Output the (x, y) coordinate of the center of the cell containing the given text.  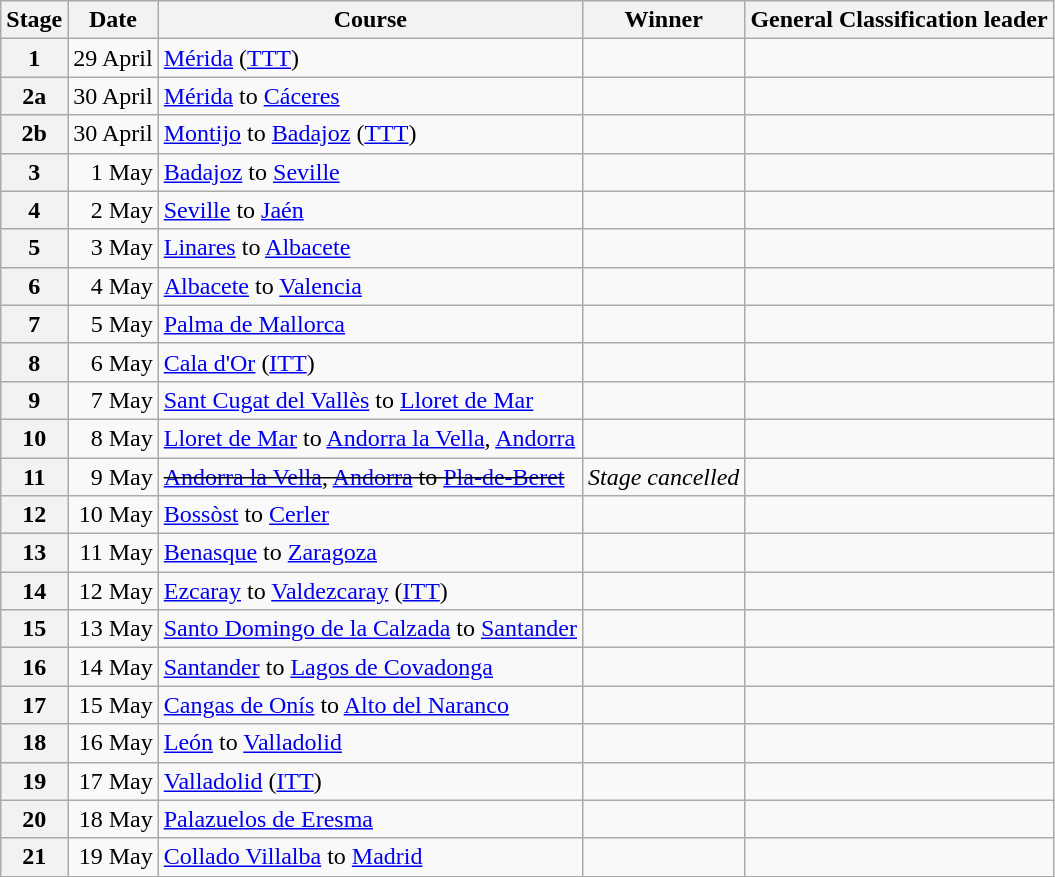
2 May (113, 210)
Cala d'Or (ITT) (370, 362)
Montijo to Badajoz (TTT) (370, 134)
Ezcaray to Valdezcaray (ITT) (370, 591)
Collado Villalba to Madrid (370, 857)
1 May (113, 172)
29 April (113, 58)
Badajoz to Seville (370, 172)
2a (34, 96)
15 (34, 629)
15 May (113, 705)
Cangas de Onís to Alto del Naranco (370, 705)
Sant Cugat del Vallès to Lloret de Mar (370, 400)
Mérida to Cáceres (370, 96)
1 (34, 58)
Date (113, 20)
3 May (113, 248)
11 (34, 477)
Mérida (TTT) (370, 58)
Valladolid (ITT) (370, 781)
Winner (664, 20)
19 (34, 781)
21 (34, 857)
18 May (113, 819)
17 (34, 705)
Palazuelos de Eresma (370, 819)
General Classification leader (899, 20)
7 May (113, 400)
8 May (113, 438)
9 (34, 400)
Benasque to Zaragoza (370, 553)
7 (34, 324)
Linares to Albacete (370, 248)
Course (370, 20)
16 May (113, 743)
2b (34, 134)
16 (34, 667)
8 (34, 362)
4 May (113, 286)
Santo Domingo de la Calzada to Santander (370, 629)
León to Valladolid (370, 743)
9 May (113, 477)
14 (34, 591)
5 May (113, 324)
Lloret de Mar to Andorra la Vella, Andorra (370, 438)
Palma de Mallorca (370, 324)
3 (34, 172)
Santander to Lagos de Covadonga (370, 667)
10 (34, 438)
10 May (113, 515)
Stage cancelled (664, 477)
Bossòst to Cerler (370, 515)
Andorra la Vella, Andorra to Pla-de-Beret (370, 477)
17 May (113, 781)
20 (34, 819)
Seville to Jaén (370, 210)
Stage (34, 20)
4 (34, 210)
6 May (113, 362)
14 May (113, 667)
18 (34, 743)
13 (34, 553)
5 (34, 248)
19 May (113, 857)
Albacete to Valencia (370, 286)
13 May (113, 629)
11 May (113, 553)
12 (34, 515)
12 May (113, 591)
6 (34, 286)
